Locate the cell with the specified text and output its (x, y) center coordinate. 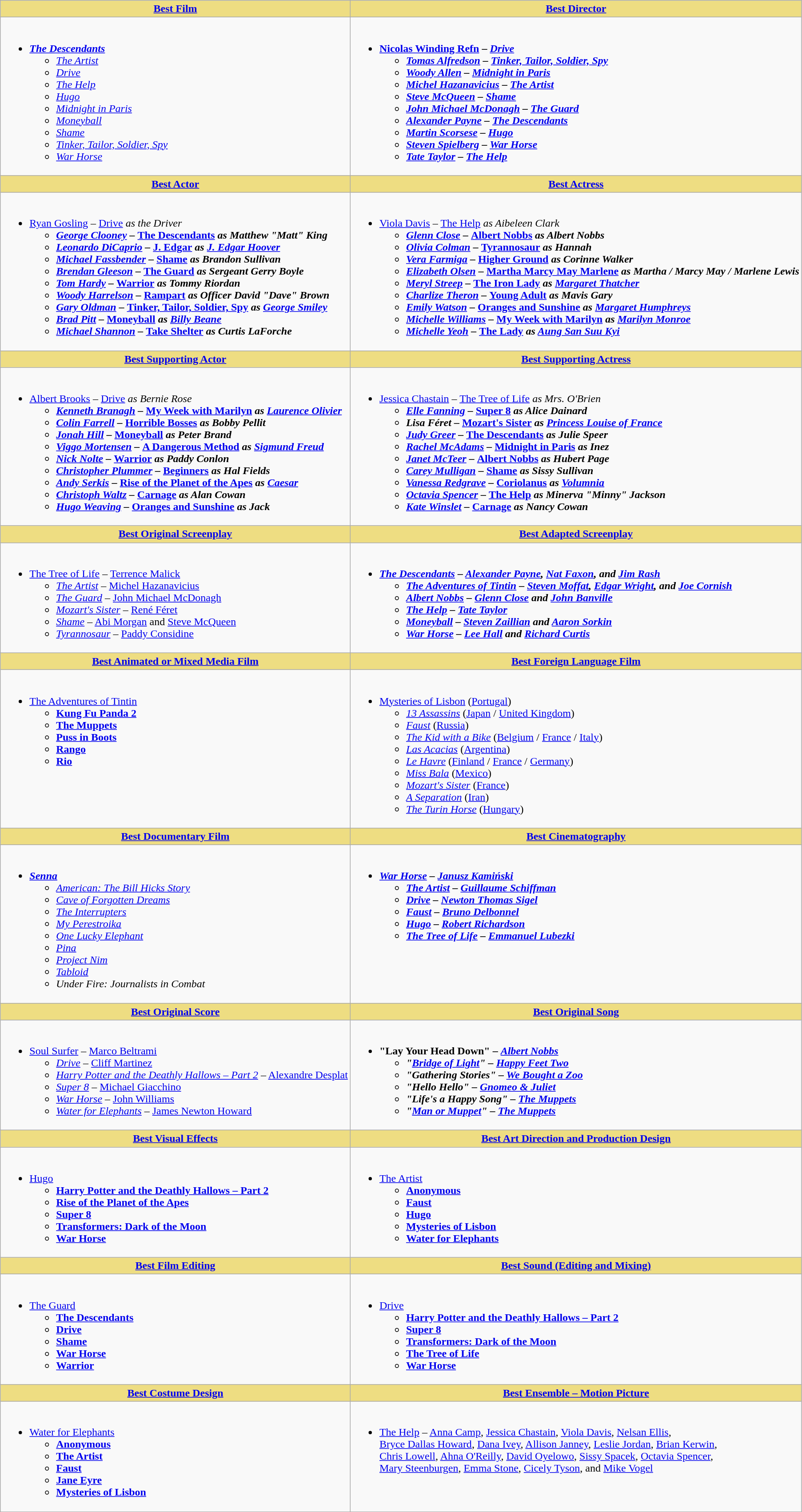
The Adventures of TintinKung Fu Panda 2The MuppetsPuss in BootsRangoRio (176, 749)
Best Film (176, 9)
Best Original Score (176, 1012)
Best Supporting Actor (176, 359)
Best Supporting Actress (576, 359)
Best Animated or Mixed Media Film (176, 661)
The GuardThe DescendantsDriveShameWar HorseWarrior (176, 1329)
Best Foreign Language Film (576, 661)
The ArtistAnonymousFaustHugoMysteries of LisbonWater for Elephants (576, 1202)
HugoHarry Potter and the Deathly Hallows – Part 2Rise of the Planet of the ApesSuper 8Transformers: Dark of the MoonWar Horse (176, 1202)
Best Director (576, 9)
Best Visual Effects (176, 1139)
Best Original Screenplay (176, 534)
Best Original Song (576, 1012)
Best Actor (176, 184)
Best Actress (576, 184)
Best Art Direction and Production Design (576, 1139)
Best Costume Design (176, 1393)
Best Cinematography (576, 836)
Best Film Editing (176, 1266)
Best Ensemble – Motion Picture (576, 1393)
Water for ElephantsAnonymousThe ArtistFaustJane EyreMysteries of Lisbon (176, 1456)
DriveHarry Potter and the Deathly Hallows – Part 2Super 8Transformers: Dark of the MoonThe Tree of LifeWar Horse (576, 1329)
The DescendantsThe ArtistDriveThe HelpHugoMidnight in ParisMoneyballShameTinker, Tailor, Soldier, SpyWar Horse (176, 96)
Best Sound (Editing and Mixing) (576, 1266)
Best Adapted Screenplay (576, 534)
Best Documentary Film (176, 836)
